Output the (x, y) coordinate of the center of the cell containing the given text.  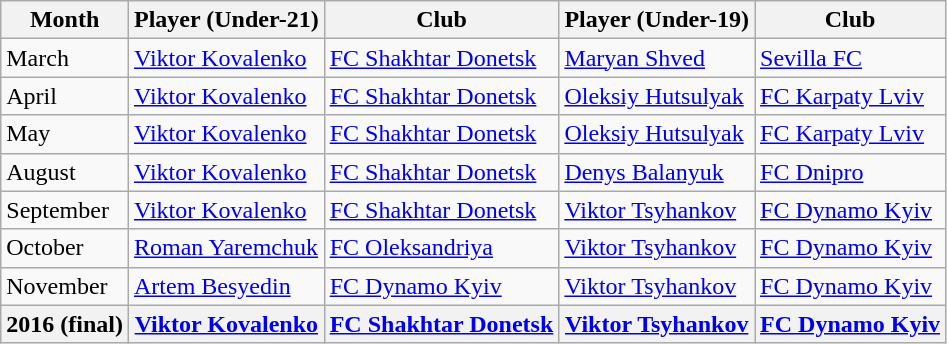
April (65, 96)
Maryan Shved (657, 58)
Player (Under-19) (657, 20)
March (65, 58)
May (65, 134)
Sevilla FC (850, 58)
Artem Besyedin (226, 286)
Roman Yaremchuk (226, 248)
Player (Under-21) (226, 20)
October (65, 248)
November (65, 286)
August (65, 172)
FC Dnipro (850, 172)
Month (65, 20)
2016 (final) (65, 324)
FC Oleksandriya (442, 248)
September (65, 210)
Denys Balanyuk (657, 172)
